From the cell containing the given text, extract its center point as (x, y) coordinate. 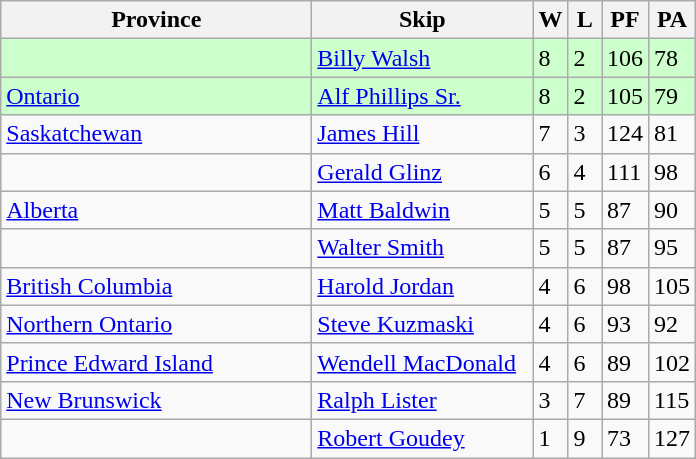
New Brunswick (156, 400)
73 (626, 438)
90 (672, 210)
9 (585, 438)
102 (672, 362)
PA (672, 20)
Billy Walsh (422, 58)
Saskatchewan (156, 134)
Ontario (156, 96)
Steve Kuzmaski (422, 324)
PF (626, 20)
Alf Phillips Sr. (422, 96)
Province (156, 20)
115 (672, 400)
L (585, 20)
Harold Jordan (422, 286)
1 (550, 438)
81 (672, 134)
92 (672, 324)
93 (626, 324)
Prince Edward Island (156, 362)
James Hill (422, 134)
95 (672, 248)
Matt Baldwin (422, 210)
W (550, 20)
79 (672, 96)
Skip (422, 20)
Wendell MacDonald (422, 362)
Alberta (156, 210)
127 (672, 438)
Walter Smith (422, 248)
78 (672, 58)
Ralph Lister (422, 400)
111 (626, 172)
124 (626, 134)
British Columbia (156, 286)
106 (626, 58)
Robert Goudey (422, 438)
Gerald Glinz (422, 172)
Northern Ontario (156, 324)
